For the text-containing cell, return its midpoint in [x, y] coordinate format. 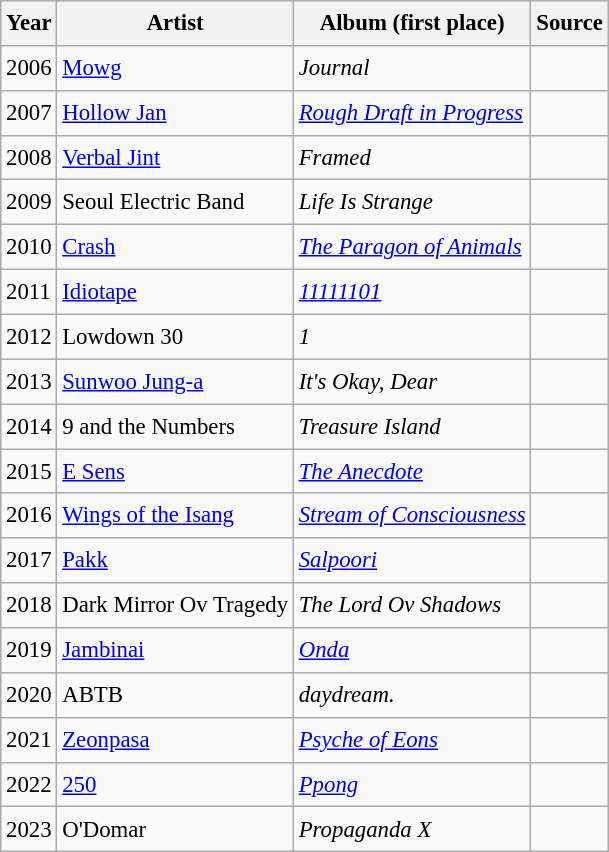
Idiotape [175, 292]
Seoul Electric Band [175, 202]
2008 [29, 158]
Zeonpasa [175, 740]
Lowdown 30 [175, 336]
Mowg [175, 68]
The Lord Ov Shadows [412, 606]
The Paragon of Animals [412, 248]
2018 [29, 606]
2017 [29, 560]
ABTB [175, 696]
Dark Mirror Ov Tragedy [175, 606]
Treasure Island [412, 426]
2010 [29, 248]
It's Okay, Dear [412, 382]
Onda [412, 650]
Jambinai [175, 650]
2022 [29, 784]
Life Is Strange [412, 202]
1 [412, 336]
O'Domar [175, 830]
2006 [29, 68]
2021 [29, 740]
Journal [412, 68]
Stream of Consciousness [412, 516]
Source [570, 24]
2014 [29, 426]
The Anecdote [412, 472]
2009 [29, 202]
Psyche of Eons [412, 740]
2023 [29, 830]
Crash [175, 248]
2007 [29, 114]
Ppong [412, 784]
Year [29, 24]
Wings of the Isang [175, 516]
Pakk [175, 560]
Salpoori [412, 560]
250 [175, 784]
E Sens [175, 472]
daydream. [412, 696]
Framed [412, 158]
11111101 [412, 292]
Sunwoo Jung-a [175, 382]
2011 [29, 292]
Album (first place) [412, 24]
2019 [29, 650]
Verbal Jint [175, 158]
Propaganda X [412, 830]
Artist [175, 24]
2016 [29, 516]
2015 [29, 472]
2012 [29, 336]
2013 [29, 382]
Hollow Jan [175, 114]
2020 [29, 696]
Rough Draft in Progress [412, 114]
9 and the Numbers [175, 426]
